Output the (x, y) coordinate of the center of the cell containing the given text.  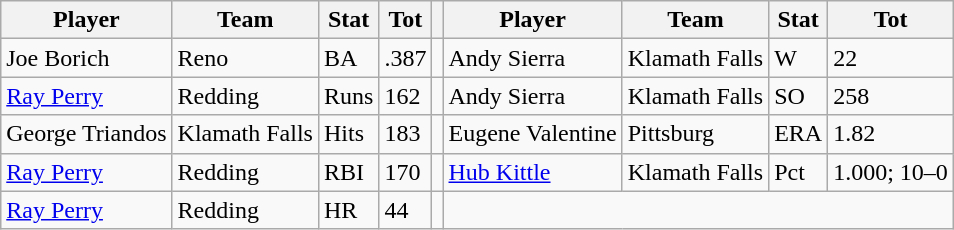
.387 (406, 58)
Joe Borich (86, 58)
Pittsburg (695, 134)
RBI (348, 172)
170 (406, 172)
W (798, 58)
ERA (798, 134)
44 (406, 210)
1.82 (891, 134)
Pct (798, 172)
183 (406, 134)
162 (406, 96)
SO (798, 96)
George Triandos (86, 134)
Eugene Valentine (532, 134)
BA (348, 58)
258 (891, 96)
1.000; 10–0 (891, 172)
22 (891, 58)
Runs (348, 96)
Hub Kittle (532, 172)
HR (348, 210)
Reno (245, 58)
Hits (348, 134)
